Identify which cell holds the provided text, then report its [x, y] central coordinate. 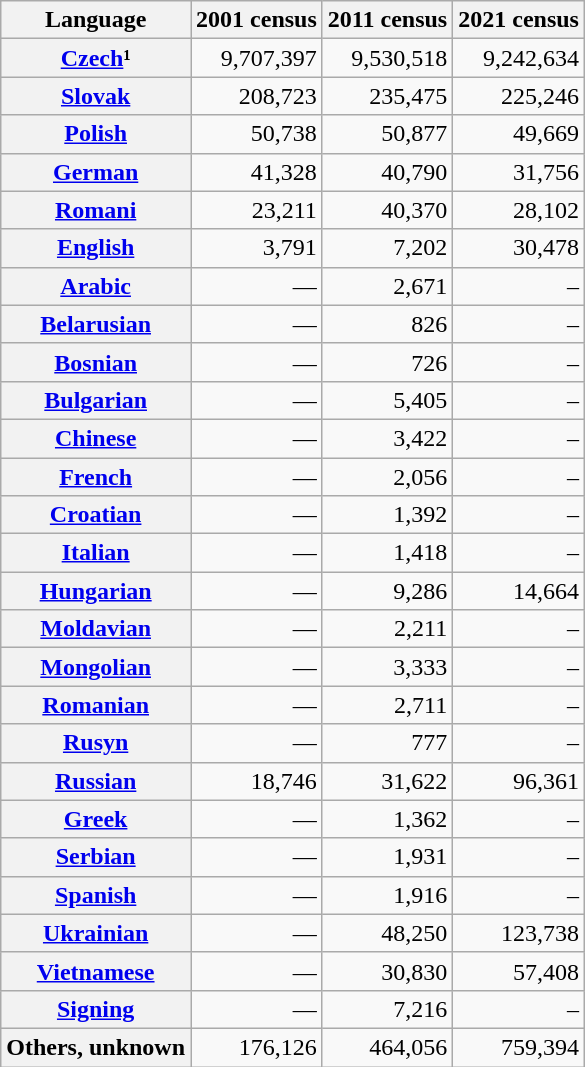
826 [387, 324]
Italian [96, 553]
2,056 [387, 477]
Mongolian [96, 667]
Moldavian [96, 629]
123,738 [519, 933]
41,328 [257, 172]
726 [387, 362]
57,408 [519, 971]
Vietnamese [96, 971]
40,790 [387, 172]
Ukrainian [96, 933]
9,707,397 [257, 58]
18,746 [257, 781]
96,361 [519, 781]
759,394 [519, 1047]
208,723 [257, 96]
1,916 [387, 895]
3,333 [387, 667]
225,246 [519, 96]
9,286 [387, 591]
1,392 [387, 515]
Bulgarian [96, 400]
49,669 [519, 134]
Signing [96, 1009]
Spanish [96, 895]
Serbian [96, 857]
Romani [96, 210]
Polish [96, 134]
2001 census [257, 20]
50,877 [387, 134]
1,931 [387, 857]
9,242,634 [519, 58]
28,102 [519, 210]
Belarusian [96, 324]
2,671 [387, 286]
Others, unknown [96, 1047]
Hungarian [96, 591]
Slovak [96, 96]
Russian [96, 781]
2011 census [387, 20]
5,405 [387, 400]
German [96, 172]
464,056 [387, 1047]
14,664 [519, 591]
Arabic [96, 286]
Bosnian [96, 362]
1,362 [387, 819]
9,530,518 [387, 58]
Greek [96, 819]
Czech¹ [96, 58]
31,756 [519, 172]
31,622 [387, 781]
48,250 [387, 933]
3,791 [257, 248]
French [96, 477]
2,211 [387, 629]
Romanian [96, 705]
30,830 [387, 971]
2,711 [387, 705]
7,202 [387, 248]
Chinese [96, 438]
777 [387, 743]
50,738 [257, 134]
English [96, 248]
Rusyn [96, 743]
Language [96, 20]
3,422 [387, 438]
30,478 [519, 248]
176,126 [257, 1047]
1,418 [387, 553]
2021 census [519, 20]
235,475 [387, 96]
Croatian [96, 515]
7,216 [387, 1009]
40,370 [387, 210]
23,211 [257, 210]
